Search for the cell housing the specified text and yield its [x, y] center coordinate. 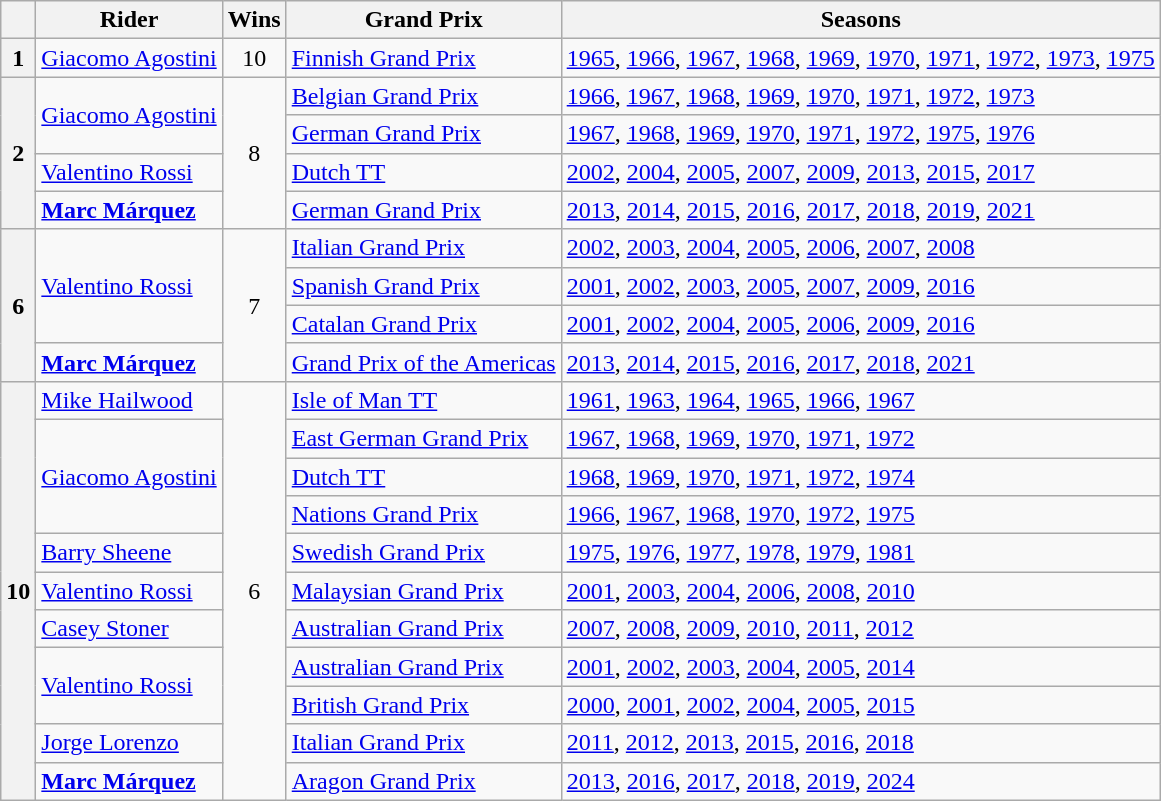
Isle of Man TT [424, 400]
Belgian Grand Prix [424, 96]
2001, 2002, 2004, 2005, 2006, 2009, 2016 [860, 324]
1961, 1963, 1964, 1965, 1966, 1967 [860, 400]
2013, 2014, 2015, 2016, 2017, 2018, 2019, 2021 [860, 210]
2001, 2002, 2003, 2005, 2007, 2009, 2016 [860, 286]
Seasons [860, 20]
British Grand Prix [424, 705]
Mike Hailwood [129, 400]
Swedish Grand Prix [424, 553]
Catalan Grand Prix [424, 324]
Grand Prix of the Americas [424, 362]
East German Grand Prix [424, 438]
Spanish Grand Prix [424, 286]
Malaysian Grand Prix [424, 591]
2013, 2014, 2015, 2016, 2017, 2018, 2021 [860, 362]
Grand Prix [424, 20]
Jorge Lorenzo [129, 743]
Casey Stoner [129, 629]
1975, 1976, 1977, 1978, 1979, 1981 [860, 553]
Rider [129, 20]
7 [254, 305]
1968, 1969, 1970, 1971, 1972, 1974 [860, 477]
8 [254, 153]
1965, 1966, 1967, 1968, 1969, 1970, 1971, 1972, 1973, 1975 [860, 58]
Finnish Grand Prix [424, 58]
1966, 1967, 1968, 1970, 1972, 1975 [860, 515]
2002, 2004, 2005, 2007, 2009, 2013, 2015, 2017 [860, 172]
2 [18, 153]
2013, 2016, 2017, 2018, 2019, 2024 [860, 781]
1966, 1967, 1968, 1969, 1970, 1971, 1972, 1973 [860, 96]
2011, 2012, 2013, 2015, 2016, 2018 [860, 743]
2001, 2003, 2004, 2006, 2008, 2010 [860, 591]
1 [18, 58]
Nations Grand Prix [424, 515]
1967, 1968, 1969, 1970, 1971, 1972, 1975, 1976 [860, 134]
2000, 2001, 2002, 2004, 2005, 2015 [860, 705]
2001, 2002, 2003, 2004, 2005, 2014 [860, 667]
2002, 2003, 2004, 2005, 2006, 2007, 2008 [860, 248]
2007, 2008, 2009, 2010, 2011, 2012 [860, 629]
Wins [254, 20]
Barry Sheene [129, 553]
Aragon Grand Prix [424, 781]
1967, 1968, 1969, 1970, 1971, 1972 [860, 438]
